Determine the (x, y) coordinate at the center of the cell enclosing the given text.  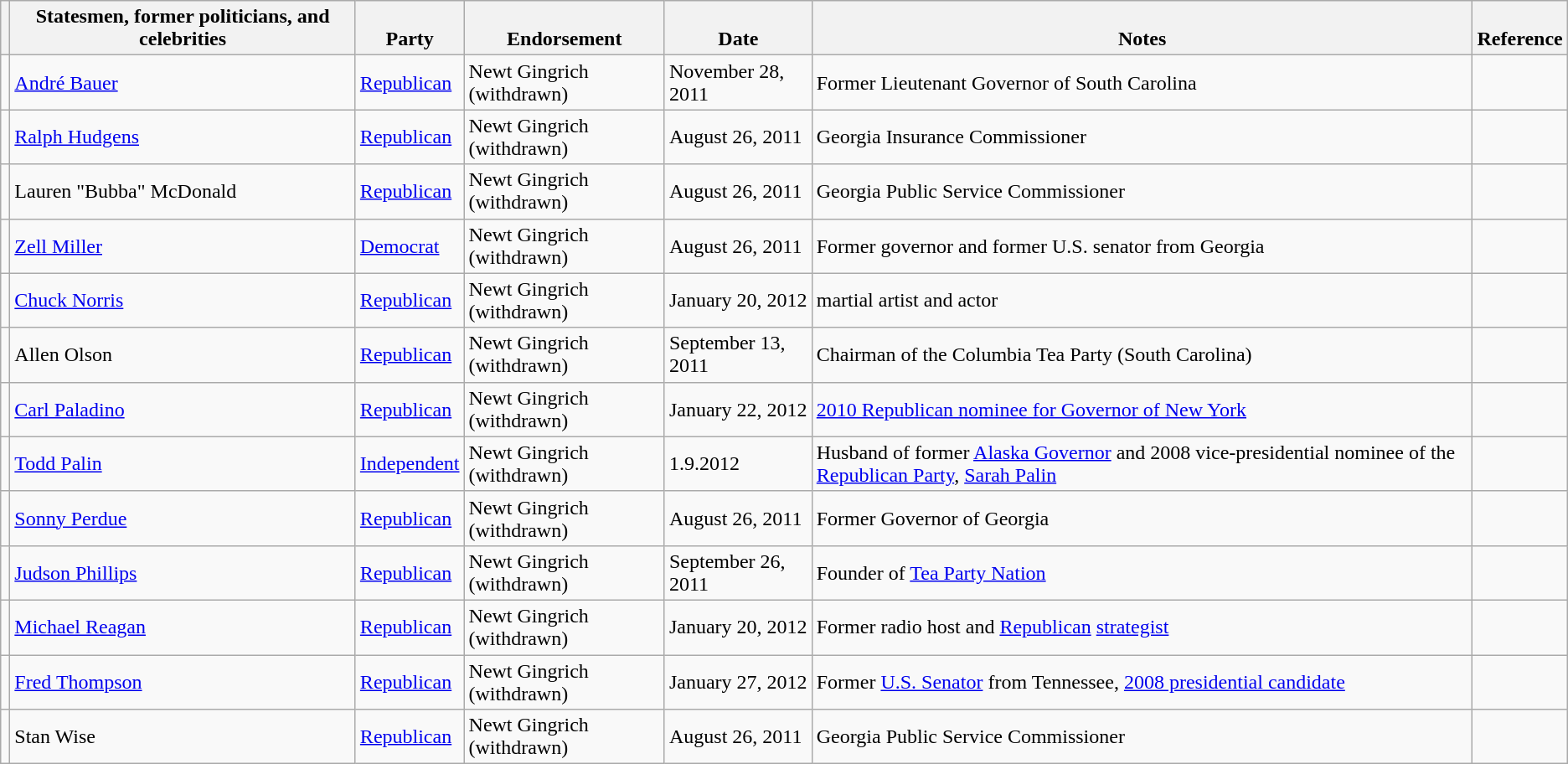
Judson Phillips (183, 573)
1.9.2012 (738, 464)
Former radio host and Republican strategist (1142, 627)
Chuck Norris (183, 300)
Ralph Hudgens (183, 137)
André Bauer (183, 82)
2010 Republican nominee for Governor of New York (1142, 409)
Carl Paladino (183, 409)
November 28, 2011 (738, 82)
Founder of Tea Party Nation (1142, 573)
January 27, 2012 (738, 682)
Endorsement (565, 28)
Michael Reagan (183, 627)
Statesmen, former politicians, and celebrities (183, 28)
Notes (1142, 28)
Former Governor of Georgia (1142, 518)
martial artist and actor (1142, 300)
Allen Olson (183, 355)
Reference (1519, 28)
Democrat (410, 246)
Former U.S. Senator from Tennessee, 2008 presidential candidate (1142, 682)
Sonny Perdue (183, 518)
Fred Thompson (183, 682)
Former governor and former U.S. senator from Georgia (1142, 246)
Independent (410, 464)
September 13, 2011 (738, 355)
Party (410, 28)
Zell Miller (183, 246)
Chairman of the Columbia Tea Party (South Carolina) (1142, 355)
Date (738, 28)
Todd Palin (183, 464)
Husband of former Alaska Governor and 2008 vice-presidential nominee of the Republican Party, Sarah Palin (1142, 464)
Lauren "Bubba" McDonald (183, 191)
Former Lieutenant Governor of South Carolina (1142, 82)
January 22, 2012 (738, 409)
Stan Wise (183, 737)
Georgia Insurance Commissioner (1142, 137)
September 26, 2011 (738, 573)
